Identify which cell holds the provided text, then report its (X, Y) central coordinate. 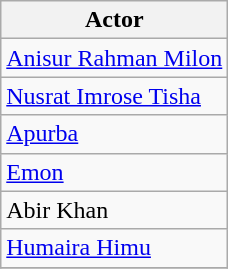
Anisur Rahman Milon (114, 58)
Nusrat Imrose Tisha (114, 96)
Humaira Himu (114, 248)
Abir Khan (114, 210)
Actor (114, 20)
Emon (114, 172)
Apurba (114, 134)
